Detect which cell encompasses the target text, then output its (x, y) center coordinate. 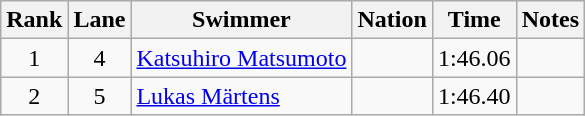
Swimmer (242, 20)
Rank (34, 20)
5 (100, 96)
Katsuhiro Matsumoto (242, 58)
Lane (100, 20)
Nation (392, 20)
Lukas Märtens (242, 96)
2 (34, 96)
1 (34, 58)
4 (100, 58)
1:46.06 (474, 58)
Notes (550, 20)
1:46.40 (474, 96)
Time (474, 20)
